Determine the [x, y] coordinate at the center of the cell enclosing the given text.  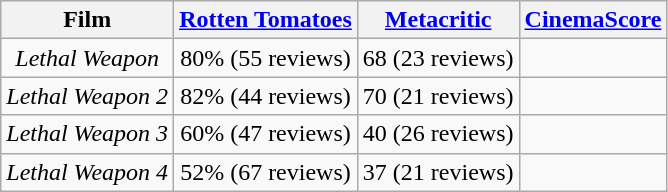
37 (21 reviews) [438, 172]
40 (26 reviews) [438, 134]
Metacritic [438, 20]
Film [88, 20]
Lethal Weapon 3 [88, 134]
Rotten Tomatoes [266, 20]
82% (44 reviews) [266, 96]
68 (23 reviews) [438, 58]
Lethal Weapon 4 [88, 172]
80% (55 reviews) [266, 58]
Lethal Weapon [88, 58]
CinemaScore [593, 20]
60% (47 reviews) [266, 134]
70 (21 reviews) [438, 96]
52% (67 reviews) [266, 172]
Lethal Weapon 2 [88, 96]
